Capture the cell that displays the provided text and extract its (x, y) central coordinate. 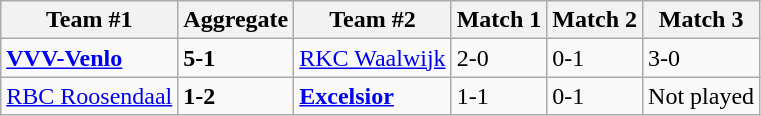
3-0 (702, 58)
Match 2 (595, 20)
1-1 (499, 96)
Not played (702, 96)
Excelsior (372, 96)
Aggregate (236, 20)
Match 3 (702, 20)
RBC Roosendaal (90, 96)
5-1 (236, 58)
Team #1 (90, 20)
VVV-Venlo (90, 58)
1-2 (236, 96)
2-0 (499, 58)
RKC Waalwijk (372, 58)
Match 1 (499, 20)
Team #2 (372, 20)
